Locate the cell with the specified text and output its (x, y) center coordinate. 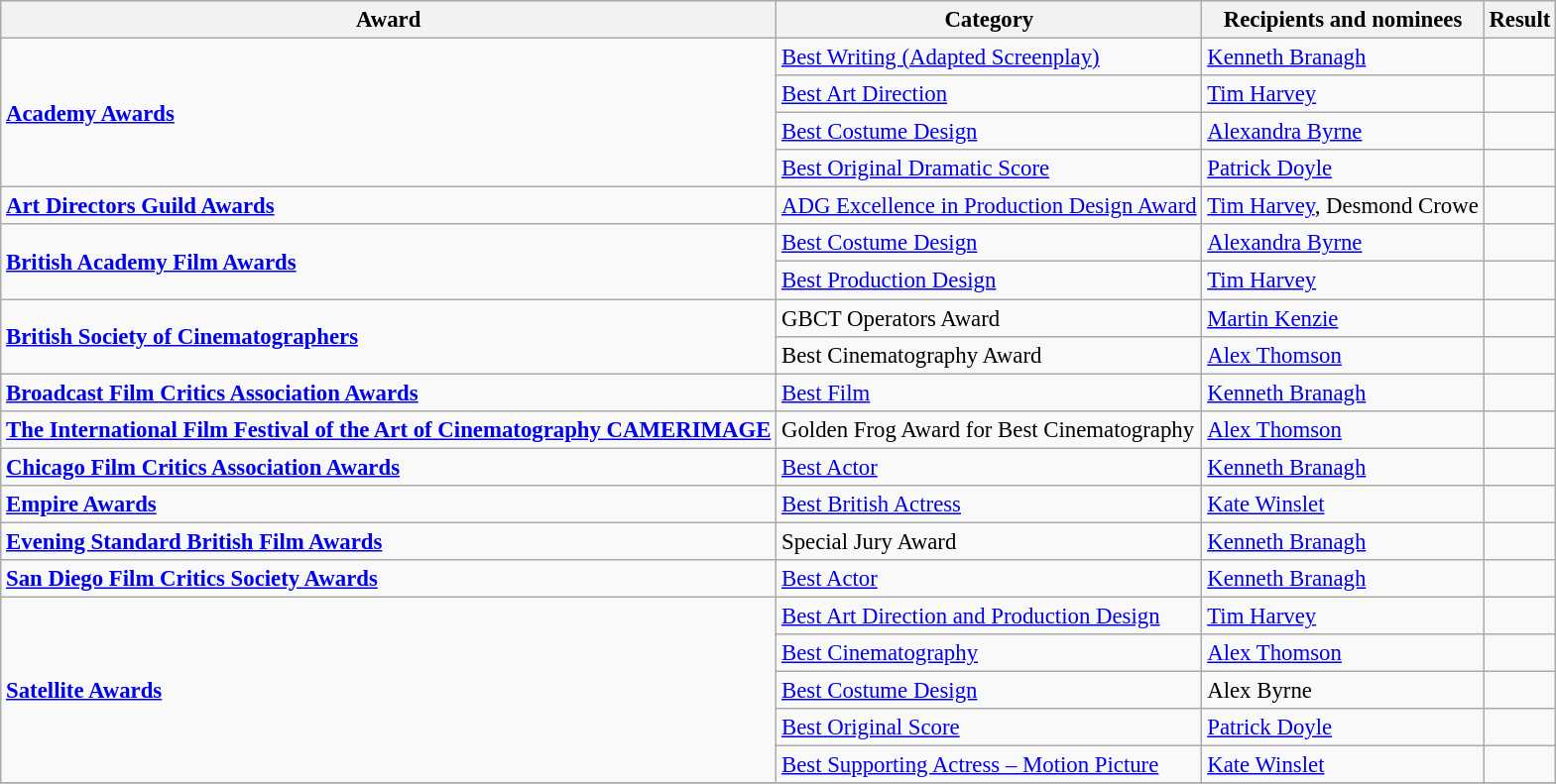
Best Production Design (990, 280)
Recipients and nominees (1343, 20)
GBCT Operators Award (990, 318)
British Academy Film Awards (389, 262)
Best British Actress (990, 504)
ADG Excellence in Production Design Award (990, 206)
San Diego Film Critics Society Awards (389, 579)
Alex Byrne (1343, 691)
Academy Awards (389, 113)
Result (1519, 20)
British Society of Cinematographers (389, 337)
Empire Awards (389, 504)
Best Supporting Actress – Motion Picture (990, 765)
Evening Standard British Film Awards (389, 541)
Best Art Direction and Production Design (990, 616)
Best Cinematography Award (990, 355)
Special Jury Award (990, 541)
The International Film Festival of the Art of Cinematography CAMERIMAGE (389, 429)
Best Writing (Adapted Screenplay) (990, 57)
Martin Kenzie (1343, 318)
Category (990, 20)
Best Original Score (990, 728)
Best Cinematography (990, 653)
Golden Frog Award for Best Cinematography (990, 429)
Tim Harvey, Desmond Crowe (1343, 206)
Art Directors Guild Awards (389, 206)
Award (389, 20)
Best Art Direction (990, 94)
Chicago Film Critics Association Awards (389, 467)
Broadcast Film Critics Association Awards (389, 392)
Best Film (990, 392)
Best Original Dramatic Score (990, 168)
Satellite Awards (389, 690)
